Scan for the cell matching the given text and deliver its [X, Y] coordinate at center. 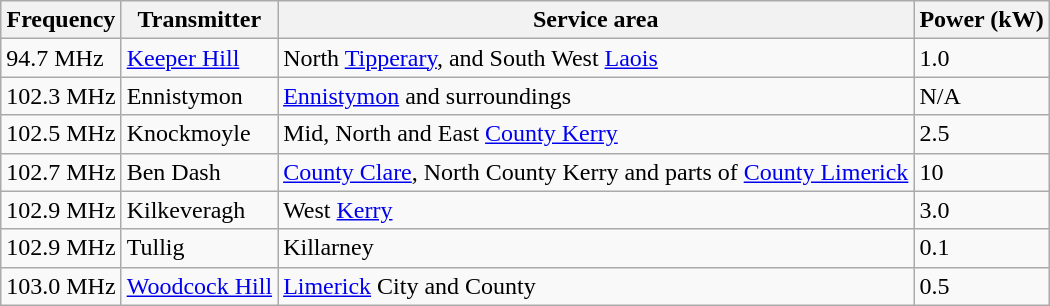
102.7 MHz [61, 172]
Limerick City and County [596, 286]
N/A [982, 96]
Transmitter [199, 20]
0.1 [982, 248]
Woodcock Hill [199, 286]
Knockmoyle [199, 134]
94.7 MHz [61, 58]
103.0 MHz [61, 286]
Keeper Hill [199, 58]
Power (kW) [982, 20]
Tullig [199, 248]
Ennistymon [199, 96]
10 [982, 172]
Frequency [61, 20]
102.3 MHz [61, 96]
Ennistymon and surroundings [596, 96]
North Tipperary, and South West Laois [596, 58]
3.0 [982, 210]
West Kerry [596, 210]
1.0 [982, 58]
Killarney [596, 248]
102.5 MHz [61, 134]
0.5 [982, 286]
Mid, North and East County Kerry [596, 134]
County Clare, North County Kerry and parts of County Limerick [596, 172]
2.5 [982, 134]
Kilkeveragh [199, 210]
Ben Dash [199, 172]
Service area [596, 20]
